Detect which cell encompasses the target text, then output its [x, y] center coordinate. 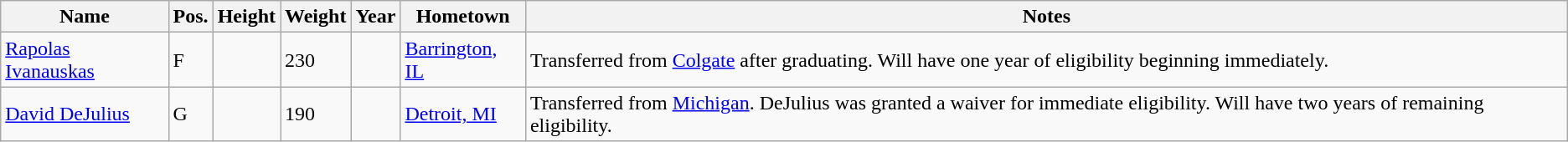
G [191, 114]
David DeJulius [85, 114]
Notes [1046, 17]
Weight [315, 17]
Pos. [191, 17]
Year [375, 17]
F [191, 60]
Name [85, 17]
Hometown [462, 17]
Barrington, IL [462, 60]
Transferred from Michigan. DeJulius was granted a waiver for immediate eligibility. Will have two years of remaining eligibility. [1046, 114]
Height [246, 17]
230 [315, 60]
Detroit, MI [462, 114]
190 [315, 114]
Rapolas Ivanauskas [85, 60]
Transferred from Colgate after graduating. Will have one year of eligibility beginning immediately. [1046, 60]
